Provide the [x, y] coordinate of the cell's center where the given text is located.  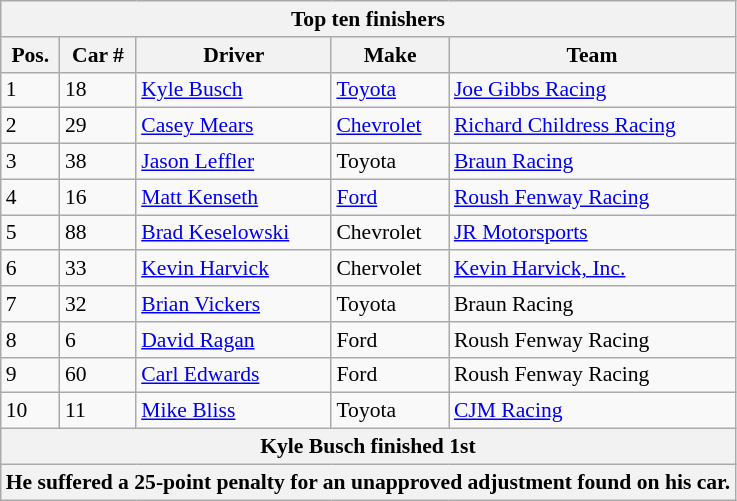
Chervolet [390, 269]
Mike Bliss [234, 411]
Joe Gibbs Racing [592, 90]
Brian Vickers [234, 304]
Matt Kenseth [234, 197]
Brad Keselowski [234, 233]
Kyle Busch finished 1st [368, 447]
David Ragan [234, 340]
He suffered a 25-point penalty for an unapproved adjustment found on his car. [368, 482]
Jason Leffler [234, 162]
11 [98, 411]
Casey Mears [234, 126]
8 [30, 340]
33 [98, 269]
Kevin Harvick [234, 269]
9 [30, 375]
4 [30, 197]
16 [98, 197]
JR Motorsports [592, 233]
Pos. [30, 55]
3 [30, 162]
Make [390, 55]
Kyle Busch [234, 90]
Team [592, 55]
29 [98, 126]
7 [30, 304]
32 [98, 304]
Car # [98, 55]
Richard Childress Racing [592, 126]
5 [30, 233]
2 [30, 126]
10 [30, 411]
Driver [234, 55]
38 [98, 162]
Top ten finishers [368, 19]
18 [98, 90]
1 [30, 90]
88 [98, 233]
60 [98, 375]
Carl Edwards [234, 375]
Kevin Harvick, Inc. [592, 269]
CJM Racing [592, 411]
